Search for the cell housing the specified text and yield its (x, y) center coordinate. 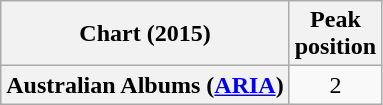
Peakposition (335, 34)
Chart (2015) (145, 34)
Australian Albums (ARIA) (145, 85)
2 (335, 85)
